Find where the given text appears and provide that cell's center as [X, Y] coordinate. 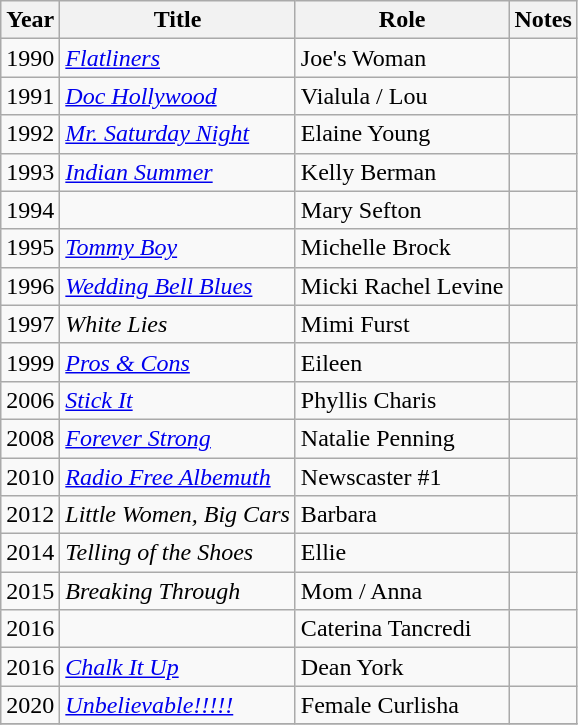
Indian Summer [178, 172]
Mimi Furst [402, 324]
Pros & Cons [178, 362]
1991 [30, 96]
Chalk It Up [178, 667]
Flatliners [178, 58]
1994 [30, 210]
Stick It [178, 400]
Natalie Penning [402, 438]
Title [178, 20]
Notes [543, 20]
Unbelievable!!!!! [178, 705]
Forever Strong [178, 438]
White Lies [178, 324]
Mom / Anna [402, 591]
2012 [30, 515]
Little Women, Big Cars [178, 515]
Ellie [402, 553]
Vialula / Lou [402, 96]
Barbara [402, 515]
1996 [30, 286]
1995 [30, 248]
Telling of the Shoes [178, 553]
Mary Sefton [402, 210]
2014 [30, 553]
1992 [30, 134]
Tommy Boy [178, 248]
Wedding Bell Blues [178, 286]
Joe's Woman [402, 58]
2015 [30, 591]
Breaking Through [178, 591]
2006 [30, 400]
Eileen [402, 362]
Doc Hollywood [178, 96]
2020 [30, 705]
Mr. Saturday Night [178, 134]
Role [402, 20]
1999 [30, 362]
Kelly Berman [402, 172]
Caterina Tancredi [402, 629]
Radio Free Albemuth [178, 477]
2010 [30, 477]
Dean York [402, 667]
Female Curlisha [402, 705]
Michelle Brock [402, 248]
1990 [30, 58]
2008 [30, 438]
Micki Rachel Levine [402, 286]
Newscaster #1 [402, 477]
Phyllis Charis [402, 400]
Elaine Young [402, 134]
1997 [30, 324]
1993 [30, 172]
Year [30, 20]
